Return the [x, y] coordinate for the center point of the cell that contains the specified text.  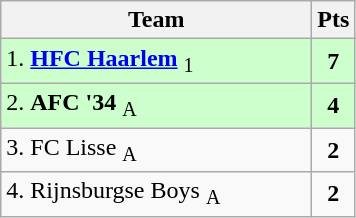
Team [156, 20]
Pts [334, 20]
7 [334, 61]
2. AFC '34 A [156, 105]
3. FC Lisse A [156, 150]
1. HFC Haarlem 1 [156, 61]
4. Rijnsburgse Boys A [156, 194]
4 [334, 105]
